Scan for the cell matching the given text and deliver its [x, y] coordinate at center. 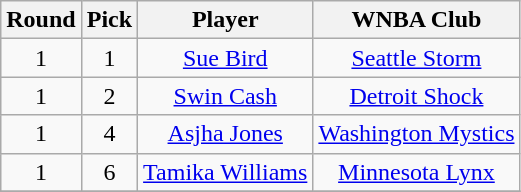
Tamika Williams [226, 172]
4 [109, 134]
Asjha Jones [226, 134]
Swin Cash [226, 96]
Seattle Storm [416, 58]
Sue Bird [226, 58]
Pick [109, 20]
Washington Mystics [416, 134]
2 [109, 96]
WNBA Club [416, 20]
Minnesota Lynx [416, 172]
6 [109, 172]
Round [41, 20]
Detroit Shock [416, 96]
Player [226, 20]
